Pinpoint the cell where the given text exists, returning its (X, Y) midpoint coordinate. 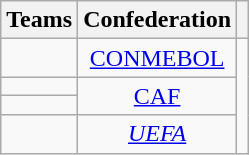
CAF (158, 96)
Confederation (158, 20)
Teams (40, 20)
UEFA (158, 134)
CONMEBOL (158, 58)
